Return [x, y] of the center of cell containing provided text 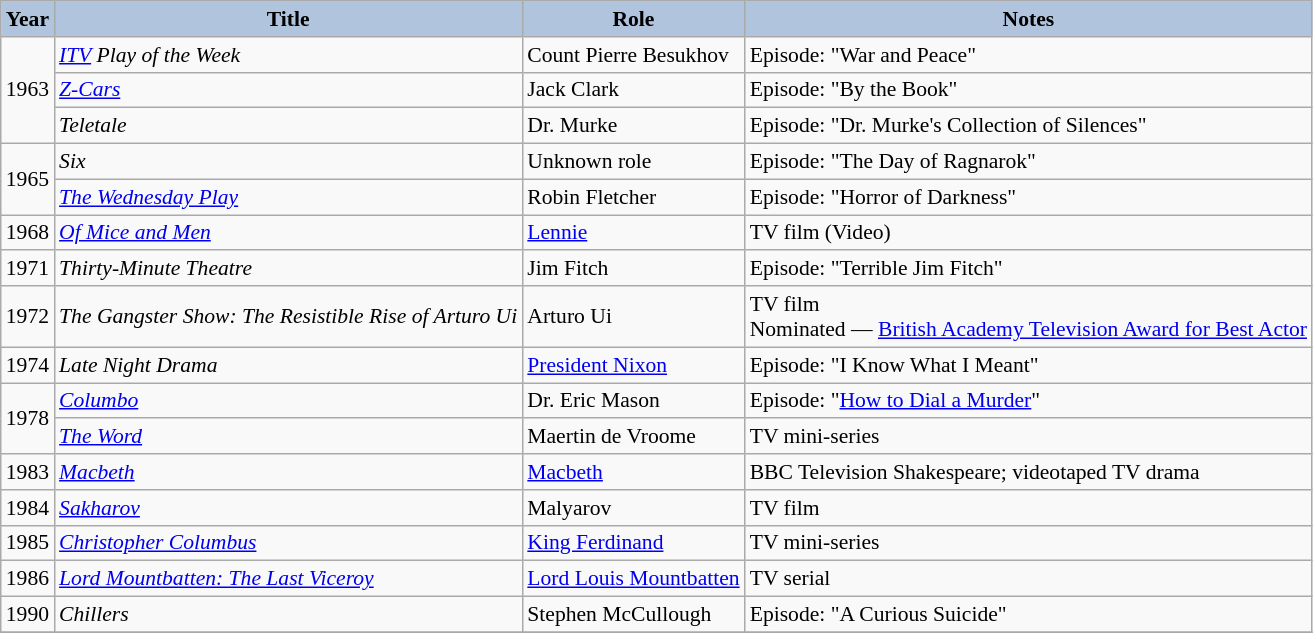
The Word [288, 437]
The Gangster Show: The Resistible Rise of Arturo Ui [288, 316]
TV film [1028, 508]
TV filmNominated — British Academy Television Award for Best Actor [1028, 316]
King Ferdinand [633, 543]
1983 [28, 472]
Teletale [288, 126]
Dr. Eric Mason [633, 401]
Sakharov [288, 508]
Year [28, 19]
Count Pierre Besukhov [633, 55]
Role [633, 19]
Title [288, 19]
Notes [1028, 19]
Episode: "The Day of Ragnarok" [1028, 162]
Jim Fitch [633, 269]
1986 [28, 579]
Malyarov [633, 508]
Thirty-Minute Theatre [288, 269]
Of Mice and Men [288, 233]
Episode: "Horror of Darkness" [1028, 197]
Lord Mountbatten: The Last Viceroy [288, 579]
Arturo Ui [633, 316]
Episode: "War and Peace" [1028, 55]
1965 [28, 180]
1985 [28, 543]
TV serial [1028, 579]
1990 [28, 615]
1984 [28, 508]
Episode: "A Curious Suicide" [1028, 615]
Christopher Columbus [288, 543]
Chillers [288, 615]
Episode: "By the Book" [1028, 90]
1971 [28, 269]
BBC Television Shakespeare; videotaped TV drama [1028, 472]
1963 [28, 90]
Dr. Murke [633, 126]
1978 [28, 418]
Columbo [288, 401]
Late Night Drama [288, 365]
1974 [28, 365]
Episode: "I Know What I Meant" [1028, 365]
The Wednesday Play [288, 197]
Episode: "Dr. Murke's Collection of Silences" [1028, 126]
Jack Clark [633, 90]
ITV Play of the Week [288, 55]
TV film (Video) [1028, 233]
Stephen McCullough [633, 615]
Lord Louis Mountbatten [633, 579]
President Nixon [633, 365]
Unknown role [633, 162]
1972 [28, 316]
Lennie [633, 233]
Maertin de Vroome [633, 437]
Z-Cars [288, 90]
Episode: "How to Dial a Murder" [1028, 401]
Episode: "Terrible Jim Fitch" [1028, 269]
1968 [28, 233]
Six [288, 162]
Robin Fletcher [633, 197]
